Scan for the cell matching the given text and deliver its (x, y) coordinate at center. 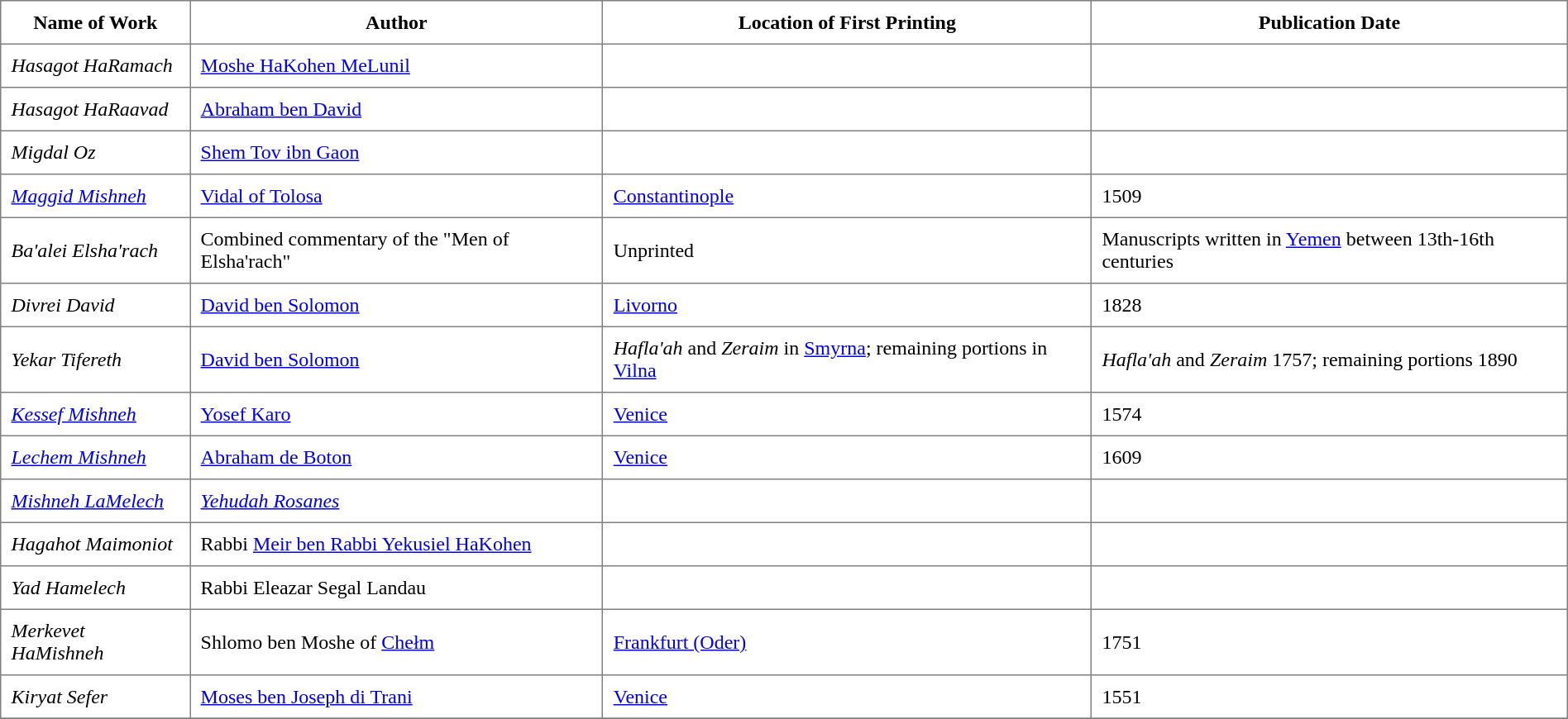
Shlomo ben Moshe of Chełm (397, 642)
1574 (1330, 414)
Frankfurt (Oder) (847, 642)
Moses ben Joseph di Trani (397, 697)
Hagahot Maimoniot (96, 544)
Hafla'ah and Zeraim 1757; remaining portions 1890 (1330, 359)
Rabbi Meir ben Rabbi Yekusiel HaKohen (397, 544)
Lechem Mishneh (96, 457)
1828 (1330, 305)
Moshe HaKohen MeLunil (397, 65)
Maggid Mishneh (96, 196)
Kiryat Sefer (96, 697)
Yekar Tifereth (96, 359)
1751 (1330, 642)
Vidal of Tolosa (397, 196)
Author (397, 22)
Ba'alei Elsha'rach (96, 250)
Shem Tov ibn Gaon (397, 152)
Hafla'ah and Zeraim in Smyrna; remaining portions in Vilna (847, 359)
Divrei David (96, 305)
Publication Date (1330, 22)
1509 (1330, 196)
Hasagot HaRamach (96, 65)
Location of First Printing (847, 22)
Manuscripts written in Yemen between 13th-16th centuries (1330, 250)
Abraham de Boton (397, 457)
1551 (1330, 697)
Rabbi Eleazar Segal Landau (397, 588)
Livorno (847, 305)
1609 (1330, 457)
Mishneh LaMelech (96, 501)
Yosef Karo (397, 414)
Unprinted (847, 250)
Merkevet HaMishneh (96, 642)
Constantinople (847, 196)
Combined commentary of the "Men of Elsha'rach" (397, 250)
Hasagot HaRaavad (96, 109)
Kessef Mishneh (96, 414)
Abraham ben David (397, 109)
Name of Work (96, 22)
Migdal Oz (96, 152)
Yad Hamelech (96, 588)
Yehudah Rosanes (397, 501)
